Detect which cell encompasses the target text, then output its [x, y] center coordinate. 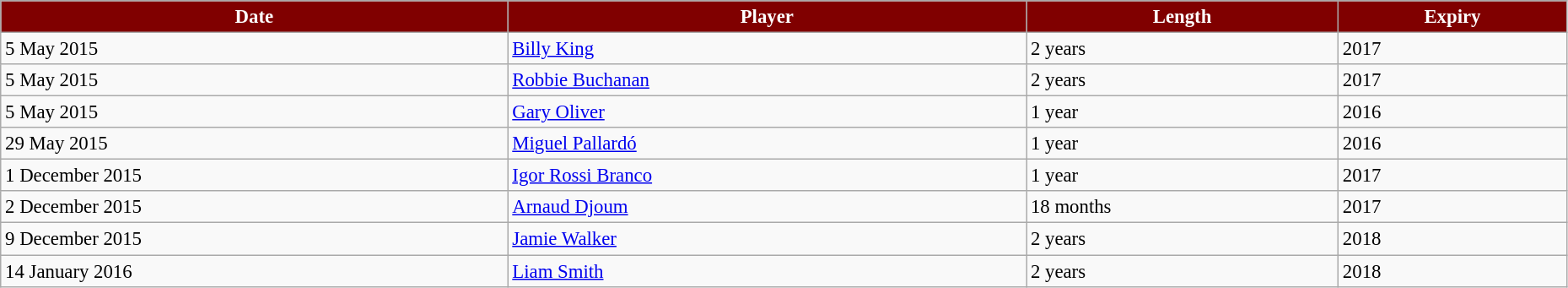
9 December 2015 [255, 239]
29 May 2015 [255, 144]
Billy King [768, 49]
Jamie Walker [768, 239]
Igor Rossi Branco [768, 176]
14 January 2016 [255, 271]
Gary Oliver [768, 112]
Length [1183, 17]
Robbie Buchanan [768, 80]
Liam Smith [768, 271]
Arnaud Djoum [768, 207]
Player [768, 17]
2 December 2015 [255, 207]
Miguel Pallardó [768, 144]
Date [255, 17]
Expiry [1452, 17]
1 December 2015 [255, 176]
18 months [1183, 207]
